From the cell containing the given text, extract its center point as (x, y) coordinate. 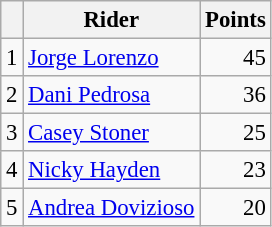
2 (12, 95)
36 (236, 95)
Rider (112, 20)
Casey Stoner (112, 133)
4 (12, 170)
Points (236, 20)
Jorge Lorenzo (112, 58)
3 (12, 133)
Andrea Dovizioso (112, 208)
Nicky Hayden (112, 170)
23 (236, 170)
20 (236, 208)
1 (12, 58)
45 (236, 58)
25 (236, 133)
5 (12, 208)
Dani Pedrosa (112, 95)
